From the cell containing the given text, extract its center point as [x, y] coordinate. 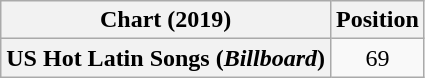
US Hot Latin Songs (Billboard) [166, 58]
Chart (2019) [166, 20]
69 [378, 58]
Position [378, 20]
